Provide the [x, y] coordinate of the cell's center where the given text is located.  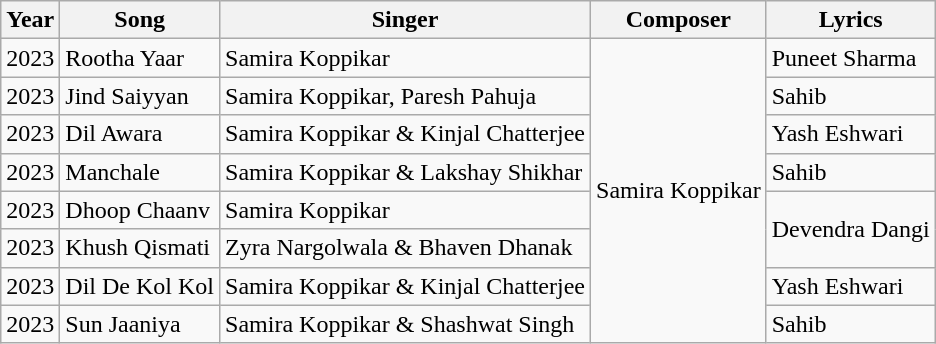
Dil Awara [140, 134]
Khush Qismati [140, 248]
Samira Koppikar & Shashwat Singh [406, 324]
Puneet Sharma [850, 58]
Sun Jaaniya [140, 324]
Manchale [140, 172]
Singer [406, 20]
Lyrics [850, 20]
Year [30, 20]
Rootha Yaar [140, 58]
Devendra Dangi [850, 229]
Jind Saiyyan [140, 96]
Samira Koppikar & Lakshay Shikhar [406, 172]
Song [140, 20]
Dhoop Chaanv [140, 210]
Composer [679, 20]
Samira Koppikar, Paresh Pahuja [406, 96]
Dil De Kol Kol [140, 286]
Zyra Nargolwala & Bhaven Dhanak [406, 248]
